Locate the cell with the specified text and output its [X, Y] center coordinate. 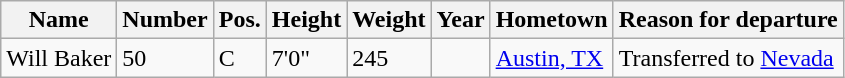
Name [59, 20]
Transferred to Nevada [728, 58]
Height [306, 20]
Reason for departure [728, 20]
Hometown [552, 20]
C [240, 58]
Year [460, 20]
Austin, TX [552, 58]
50 [165, 58]
Pos. [240, 20]
7'0" [306, 58]
245 [389, 58]
Number [165, 20]
Will Baker [59, 58]
Weight [389, 20]
